Locate the cell with the specified text and output its (X, Y) center coordinate. 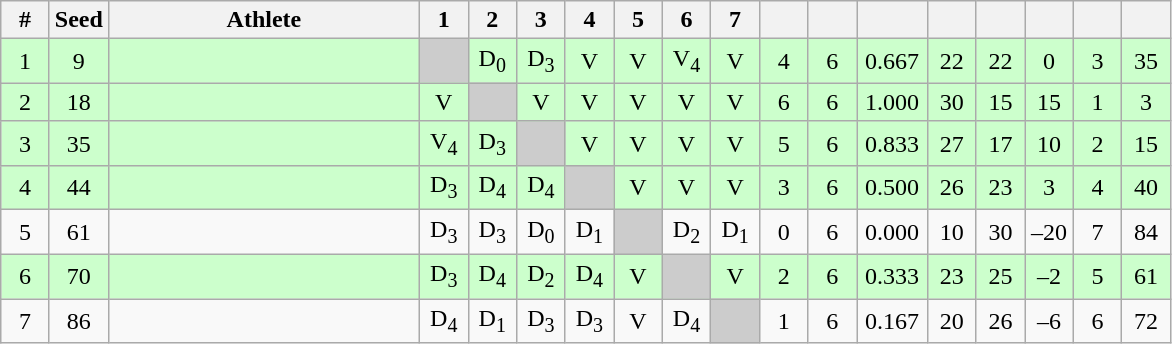
–2 (1050, 276)
86 (78, 321)
–6 (1050, 321)
20 (952, 321)
0.500 (892, 188)
Seed (78, 20)
40 (1146, 188)
25 (1000, 276)
0.833 (892, 143)
1.000 (892, 102)
# (26, 20)
0.000 (892, 232)
70 (78, 276)
0.667 (892, 61)
17 (1000, 143)
–20 (1050, 232)
44 (78, 188)
0.333 (892, 276)
9 (78, 61)
27 (952, 143)
84 (1146, 232)
Athlete (264, 20)
0.167 (892, 321)
72 (1146, 321)
18 (78, 102)
